Capture the cell that displays the provided text and extract its [X, Y] central coordinate. 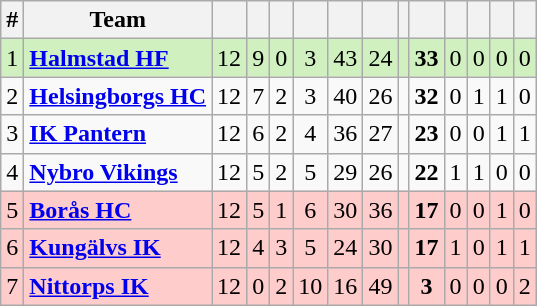
Team [118, 20]
Borås HC [118, 210]
Kungälvs IK [118, 248]
40 [346, 96]
22 [426, 172]
33 [426, 58]
16 [346, 286]
32 [426, 96]
10 [310, 286]
27 [380, 134]
43 [346, 58]
49 [380, 286]
Helsingborgs HC [118, 96]
29 [346, 172]
IK Pantern [118, 134]
23 [426, 134]
# [12, 20]
Halmstad HF [118, 58]
Nybro Vikings [118, 172]
Nittorps IK [118, 286]
9 [258, 58]
